Pinpoint the cell where the given text exists, returning its (X, Y) midpoint coordinate. 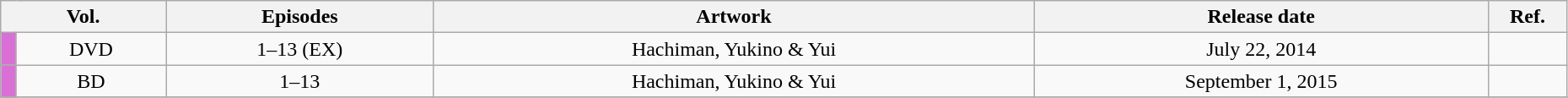
Episodes (300, 17)
DVD (91, 49)
Vol. (84, 17)
July 22, 2014 (1262, 49)
Release date (1262, 17)
1–13 (EX) (300, 49)
1–13 (300, 81)
Artwork (734, 17)
Ref. (1528, 17)
September 1, 2015 (1262, 81)
BD (91, 81)
